Return [x, y] of the center of cell containing provided text 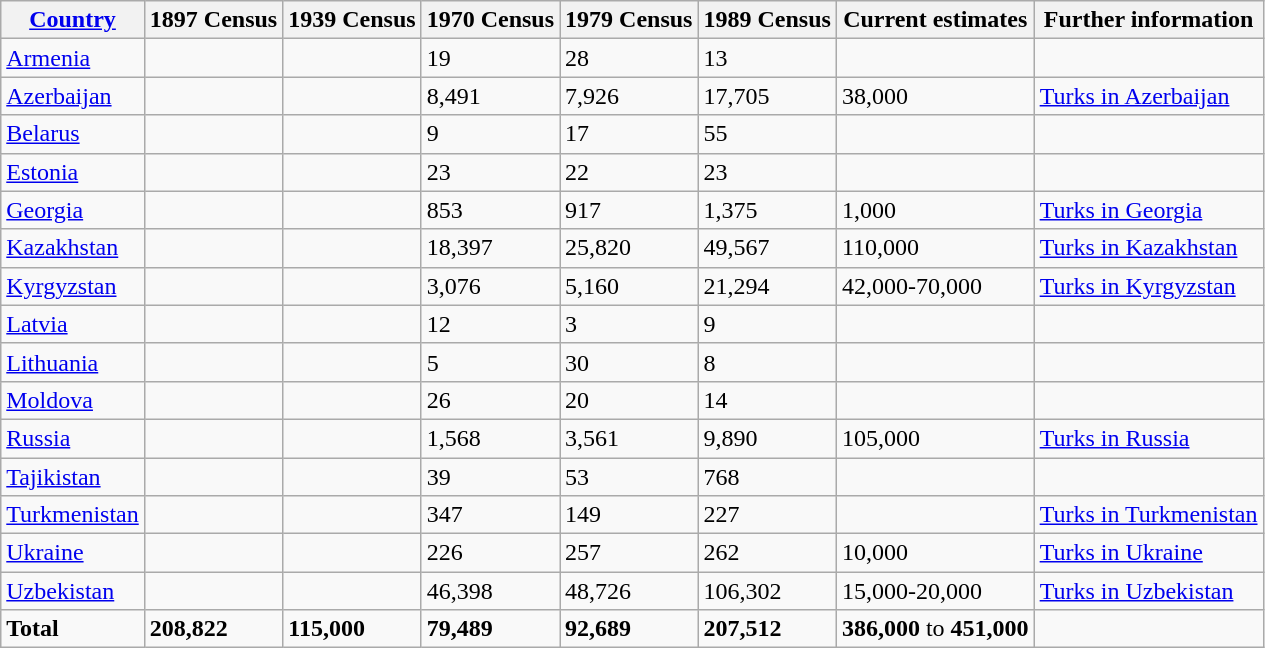
Kyrgyzstan [73, 286]
Country [73, 20]
Azerbaijan [73, 96]
853 [490, 210]
Tajikistan [73, 477]
Georgia [73, 210]
207,512 [767, 629]
106,302 [767, 591]
38,000 [935, 96]
208,822 [213, 629]
8,491 [490, 96]
Turkmenistan [73, 515]
1939 Census [352, 20]
26 [490, 400]
Turks in Russia [1148, 438]
Kazakhstan [73, 248]
Further information [1148, 20]
Total [73, 629]
18,397 [490, 248]
Russia [73, 438]
149 [629, 515]
14 [767, 400]
347 [490, 515]
8 [767, 362]
1979 Census [629, 20]
3,076 [490, 286]
12 [490, 324]
Armenia [73, 58]
Uzbekistan [73, 591]
226 [490, 553]
Turks in Georgia [1148, 210]
Latvia [73, 324]
92,689 [629, 629]
Moldova [73, 400]
1897 Census [213, 20]
46,398 [490, 591]
105,000 [935, 438]
5,160 [629, 286]
386,000 to 451,000 [935, 629]
115,000 [352, 629]
Turks in Azerbaijan [1148, 96]
17,705 [767, 96]
257 [629, 553]
15,000-20,000 [935, 591]
79,489 [490, 629]
19 [490, 58]
21,294 [767, 286]
42,000-70,000 [935, 286]
28 [629, 58]
917 [629, 210]
48,726 [629, 591]
227 [767, 515]
3 [629, 324]
262 [767, 553]
Estonia [73, 172]
1,375 [767, 210]
1970 Census [490, 20]
30 [629, 362]
3,561 [629, 438]
768 [767, 477]
Turks in Uzbekistan [1148, 591]
20 [629, 400]
1989 Census [767, 20]
1,568 [490, 438]
10,000 [935, 553]
13 [767, 58]
22 [629, 172]
Turks in Kazakhstan [1148, 248]
Belarus [73, 134]
5 [490, 362]
53 [629, 477]
1,000 [935, 210]
49,567 [767, 248]
Ukraine [73, 553]
Turks in Kyrgyzstan [1148, 286]
39 [490, 477]
Lithuania [73, 362]
9,890 [767, 438]
25,820 [629, 248]
Turks in Ukraine [1148, 553]
Current estimates [935, 20]
55 [767, 134]
7,926 [629, 96]
17 [629, 134]
Turks in Turkmenistan [1148, 515]
110,000 [935, 248]
